Locate the cell with the specified text and output its [x, y] center coordinate. 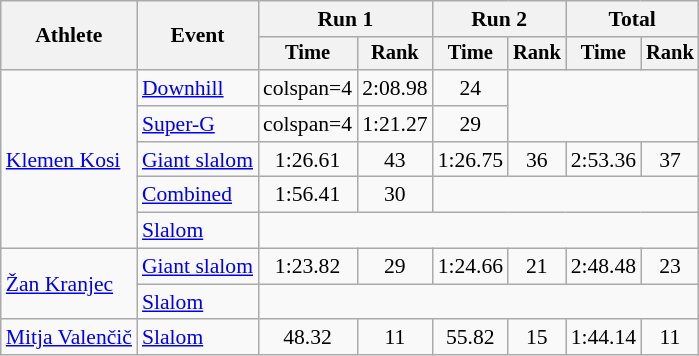
48.32 [308, 338]
Downhill [198, 88]
Super-G [198, 124]
43 [394, 160]
37 [670, 160]
1:23.82 [308, 267]
1:44.14 [604, 338]
Žan Kranjec [69, 284]
2:53.36 [604, 160]
Total [632, 19]
1:26.61 [308, 160]
21 [537, 267]
1:21.27 [394, 124]
Athlete [69, 36]
55.82 [470, 338]
Klemen Kosi [69, 159]
1:26.75 [470, 160]
1:24.66 [470, 267]
15 [537, 338]
2:08.98 [394, 88]
Run 2 [500, 19]
Run 1 [346, 19]
1:56.41 [308, 195]
Combined [198, 195]
Event [198, 36]
Mitja Valenčič [69, 338]
23 [670, 267]
36 [537, 160]
24 [470, 88]
2:48.48 [604, 267]
30 [394, 195]
